From the cell containing the given text, extract its center point as [X, Y] coordinate. 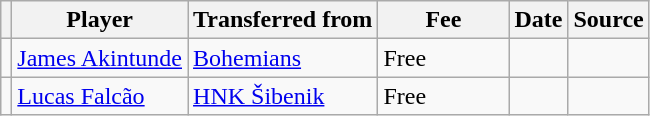
Source [608, 20]
HNK Šibenik [283, 96]
Fee [444, 20]
Lucas Falcão [100, 96]
Player [100, 20]
Transferred from [283, 20]
Date [538, 20]
Bohemians [283, 58]
James Akintunde [100, 58]
